For the text-containing cell, return its midpoint in (x, y) coordinate format. 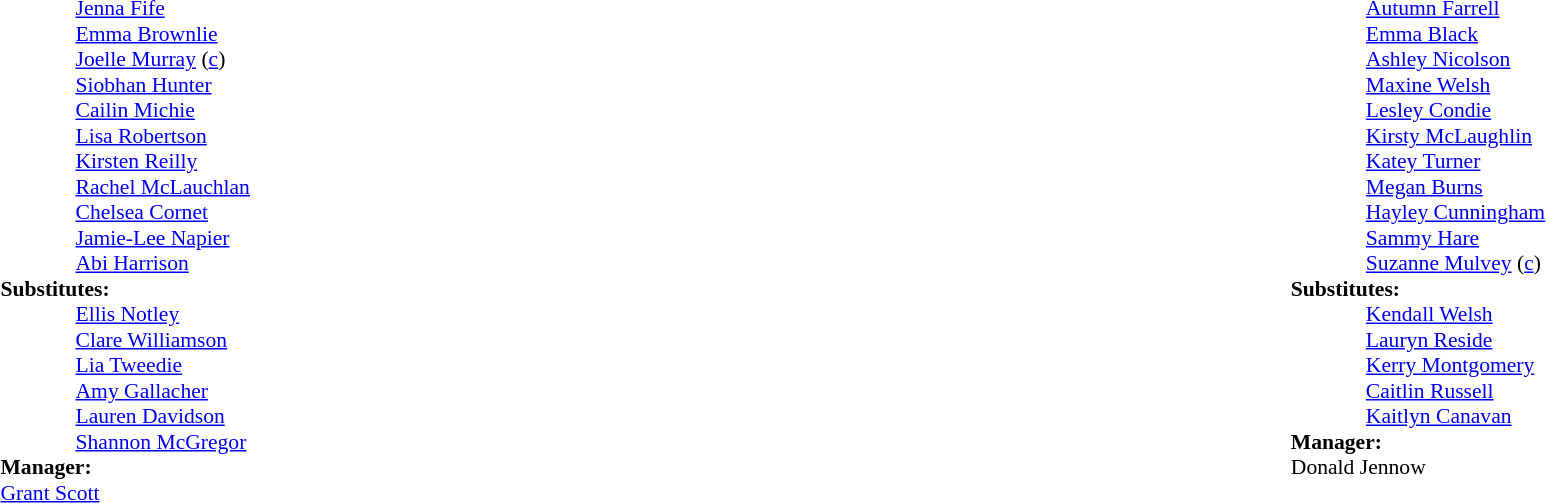
Maxine Welsh (1456, 85)
Abi Harrison (163, 263)
Suzanne Mulvey (c) (1456, 263)
Lauren Davidson (163, 417)
Katey Turner (1456, 161)
Kaitlyn Canavan (1456, 417)
Joelle Murray (c) (163, 59)
Lia Tweedie (163, 365)
Cailin Michie (163, 111)
Megan Burns (1456, 187)
Emma Black (1456, 34)
Kirsty McLaughlin (1456, 136)
Lisa Robertson (163, 136)
Lesley Condie (1456, 111)
Jamie-Lee Napier (163, 238)
Ellis Notley (163, 315)
Donald Jennow (1418, 467)
Kerry Montgomery (1456, 365)
Kirsten Reilly (163, 161)
Sammy Hare (1456, 238)
Caitlin Russell (1456, 391)
Lauryn Reside (1456, 340)
Amy Gallacher (163, 391)
Kendall Welsh (1456, 315)
Siobhan Hunter (163, 85)
Chelsea Cornet (163, 213)
Shannon McGregor (163, 442)
Emma Brownlie (163, 34)
Ashley Nicolson (1456, 59)
Hayley Cunningham (1456, 213)
Clare Williamson (163, 340)
Rachel McLauchlan (163, 187)
